For the text-containing cell, return its midpoint in (x, y) coordinate format. 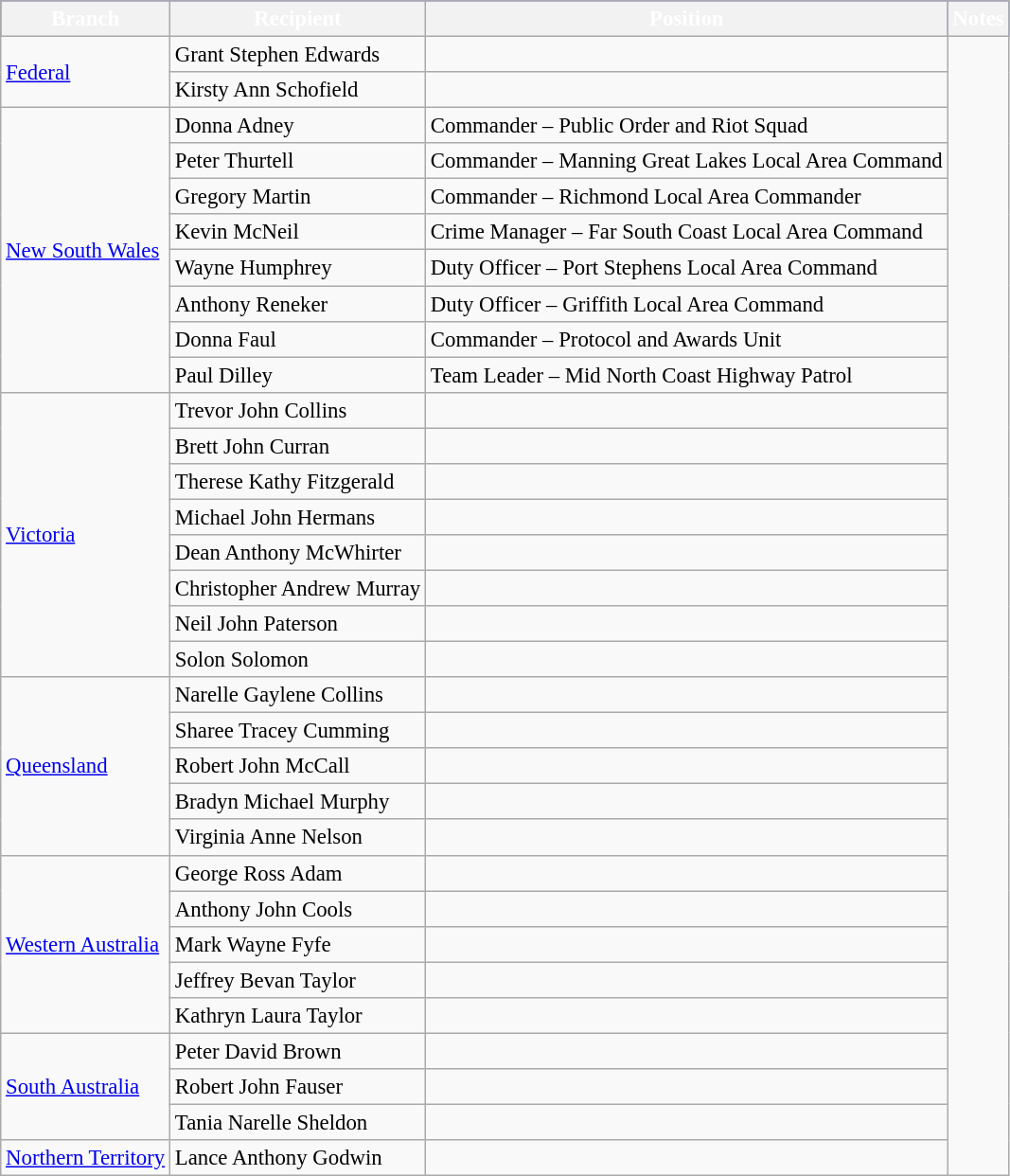
Federal (85, 72)
Commander – Richmond Local Area Commander (687, 197)
Recipient (298, 19)
Therese Kathy Fitzgerald (298, 482)
Paul Dilley (298, 375)
Jeffrey Bevan Taylor (298, 980)
New South Wales (85, 250)
Trevor John Collins (298, 410)
Bradyn Michael Murphy (298, 802)
Position (687, 19)
Grant Stephen Edwards (298, 55)
Branch (85, 19)
Peter Thurtell (298, 161)
Virginia Anne Nelson (298, 838)
South Australia (85, 1087)
Kevin McNeil (298, 232)
Queensland (85, 766)
Western Australia (85, 944)
Victoria (85, 534)
Solon Solomon (298, 660)
Team Leader – Mid North Coast Highway Patrol (687, 375)
Commander – Manning Great Lakes Local Area Command (687, 161)
Kirsty Ann Schofield (298, 90)
Anthony Reneker (298, 304)
Michael John Hermans (298, 517)
Peter David Brown (298, 1051)
Mark Wayne Fyfe (298, 944)
Wayne Humphrey (298, 268)
George Ross Adam (298, 873)
Lance Anthony Godwin (298, 1158)
Robert John Fauser (298, 1087)
Tania Narelle Sheldon (298, 1122)
Dean Anthony McWhirter (298, 553)
Neil John Paterson (298, 624)
Northern Territory (85, 1158)
Notes (979, 19)
Christopher Andrew Murray (298, 588)
Donna Adney (298, 126)
Crime Manager – Far South Coast Local Area Command (687, 232)
Kathryn Laura Taylor (298, 1016)
Robert John McCall (298, 766)
Commander – Public Order and Riot Squad (687, 126)
Duty Officer – Griffith Local Area Command (687, 304)
Gregory Martin (298, 197)
Narelle Gaylene Collins (298, 695)
Duty Officer – Port Stephens Local Area Command (687, 268)
Brett John Curran (298, 446)
Anthony John Cools (298, 909)
Commander – Protocol and Awards Unit (687, 339)
Donna Faul (298, 339)
Sharee Tracey Cumming (298, 731)
